Capture the cell that displays the provided text and extract its [x, y] central coordinate. 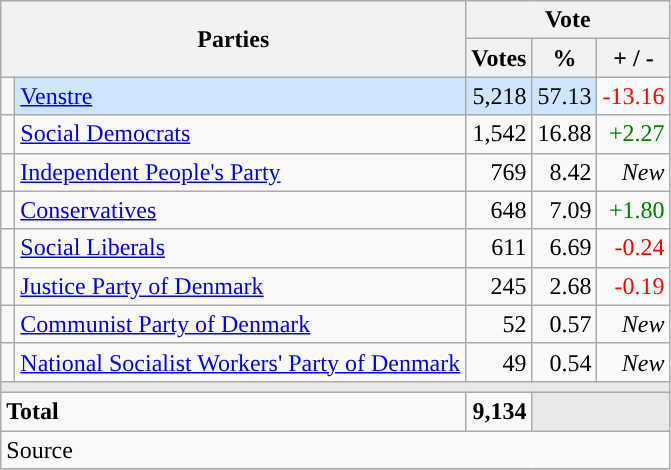
6.69 [564, 248]
+1.80 [634, 210]
Justice Party of Denmark [240, 286]
-0.19 [634, 286]
Parties [234, 39]
Communist Party of Denmark [240, 324]
49 [499, 362]
52 [499, 324]
-13.16 [634, 96]
Independent People's Party [240, 172]
5,218 [499, 96]
1,542 [499, 134]
Total [234, 411]
Social Democrats [240, 134]
Social Liberals [240, 248]
Votes [499, 58]
245 [499, 286]
National Socialist Workers' Party of Denmark [240, 362]
-0.24 [634, 248]
0.54 [564, 362]
648 [499, 210]
7.09 [564, 210]
2.68 [564, 286]
Venstre [240, 96]
57.13 [564, 96]
611 [499, 248]
Conservatives [240, 210]
769 [499, 172]
% [564, 58]
Vote [568, 20]
Source [336, 449]
16.88 [564, 134]
9,134 [499, 411]
0.57 [564, 324]
+ / - [634, 58]
8.42 [564, 172]
+2.27 [634, 134]
